Identify which cell holds the provided text, then report its (x, y) central coordinate. 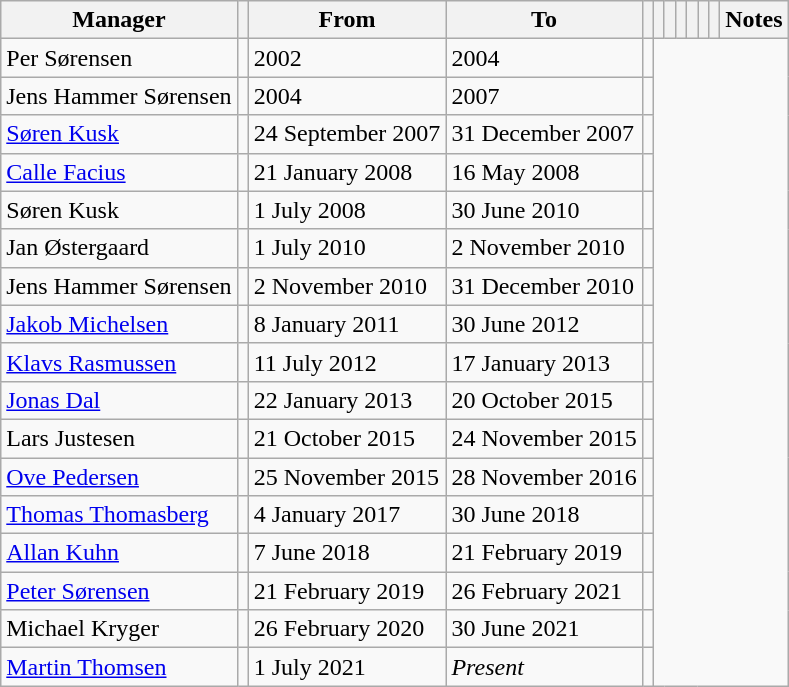
20 October 2015 (544, 400)
22 January 2013 (347, 400)
30 June 2018 (544, 515)
Martin Thomsen (119, 667)
Calle Facius (119, 172)
21 January 2008 (347, 172)
24 September 2007 (347, 134)
11 July 2012 (347, 362)
2002 (347, 58)
16 May 2008 (544, 172)
7 June 2018 (347, 553)
Lars Justesen (119, 438)
Per Sørensen (119, 58)
To (544, 20)
Present (544, 667)
8 January 2011 (347, 324)
21 October 2015 (347, 438)
30 June 2012 (544, 324)
Notes (754, 20)
4 January 2017 (347, 515)
26 February 2020 (347, 629)
31 December 2010 (544, 286)
25 November 2015 (347, 477)
1 July 2021 (347, 667)
2007 (544, 96)
Michael Kryger (119, 629)
1 July 2008 (347, 210)
Jonas Dal (119, 400)
28 November 2016 (544, 477)
17 January 2013 (544, 362)
Manager (119, 20)
Ove Pedersen (119, 477)
24 November 2015 (544, 438)
30 June 2021 (544, 629)
26 February 2021 (544, 591)
Jan Østergaard (119, 248)
30 June 2010 (544, 210)
From (347, 20)
Klavs Rasmussen (119, 362)
Allan Kuhn (119, 553)
31 December 2007 (544, 134)
Thomas Thomasberg (119, 515)
1 July 2010 (347, 248)
Jakob Michelsen (119, 324)
Peter Sørensen (119, 591)
